Return the [x, y] coordinate for the center point of the cell that contains the specified text.  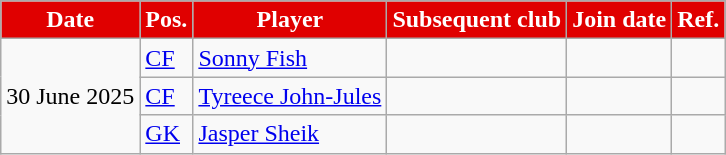
Tyreece John-Jules [290, 96]
Pos. [166, 20]
Ref. [698, 20]
30 June 2025 [70, 96]
Subsequent club [477, 20]
Jasper Sheik [290, 134]
Player [290, 20]
Sonny Fish [290, 58]
Join date [620, 20]
Date [70, 20]
GK [166, 134]
